From the cell containing the given text, extract its center point as [X, Y] coordinate. 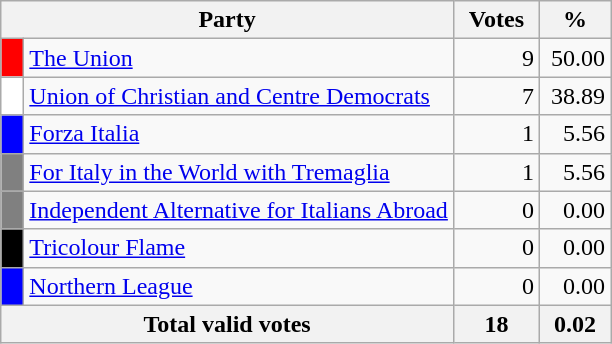
7 [496, 96]
Party [228, 20]
18 [496, 324]
Northern League [239, 286]
Union of Christian and Centre Democrats [239, 96]
Total valid votes [228, 324]
50.00 [574, 58]
% [574, 20]
38.89 [574, 96]
9 [496, 58]
Independent Alternative for Italians Abroad [239, 210]
Votes [496, 20]
Tricolour Flame [239, 248]
0.02 [574, 324]
For Italy in the World with Tremaglia [239, 172]
Forza Italia [239, 134]
The Union [239, 58]
